Extract the (X, Y) coordinate from the center of the cell holding the provided text.  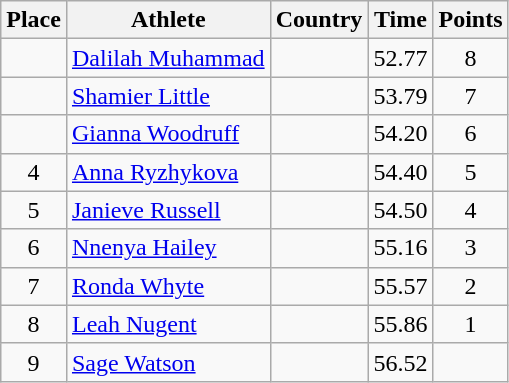
54.40 (400, 172)
Points (470, 20)
Athlete (168, 20)
55.57 (400, 286)
Ronda Whyte (168, 286)
55.86 (400, 324)
Sage Watson (168, 362)
53.79 (400, 96)
Nnenya Hailey (168, 248)
52.77 (400, 58)
Shamier Little (168, 96)
Place (34, 20)
1 (470, 324)
Country (319, 20)
Leah Nugent (168, 324)
9 (34, 362)
54.50 (400, 210)
55.16 (400, 248)
2 (470, 286)
Janieve Russell (168, 210)
54.20 (400, 134)
3 (470, 248)
Gianna Woodruff (168, 134)
Time (400, 20)
56.52 (400, 362)
Dalilah Muhammad (168, 58)
Anna Ryzhykova (168, 172)
